Capture the cell that displays the provided text and extract its (X, Y) central coordinate. 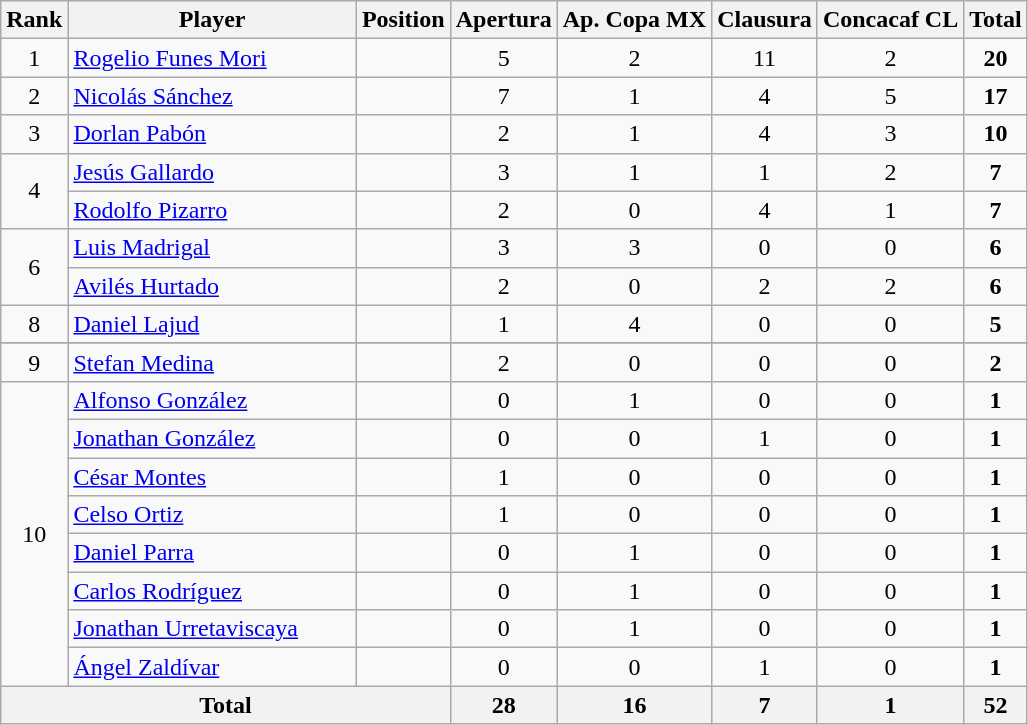
Stefan Medina (212, 362)
11 (765, 58)
Jonathan González (212, 438)
52 (996, 705)
Concacaf CL (890, 20)
8 (34, 324)
Luis Madrigal (212, 248)
20 (996, 58)
Alfonso González (212, 400)
Avilés Hurtado (212, 286)
Jesús Gallardo (212, 172)
Player (212, 20)
Ángel Zaldívar (212, 667)
9 (34, 362)
Dorlan Pabón (212, 134)
28 (504, 705)
Carlos Rodríguez (212, 591)
Rogelio Funes Mori (212, 58)
Ap. Copa MX (634, 20)
Nicolás Sánchez (212, 96)
Clausura (765, 20)
Rank (34, 20)
Daniel Lajud (212, 324)
Daniel Parra (212, 553)
Celso Ortiz (212, 515)
Rodolfo Pizarro (212, 210)
César Montes (212, 477)
Jonathan Urretaviscaya (212, 629)
Apertura (504, 20)
16 (634, 705)
17 (996, 96)
Position (403, 20)
